From the cell containing the given text, extract its center point as [X, Y] coordinate. 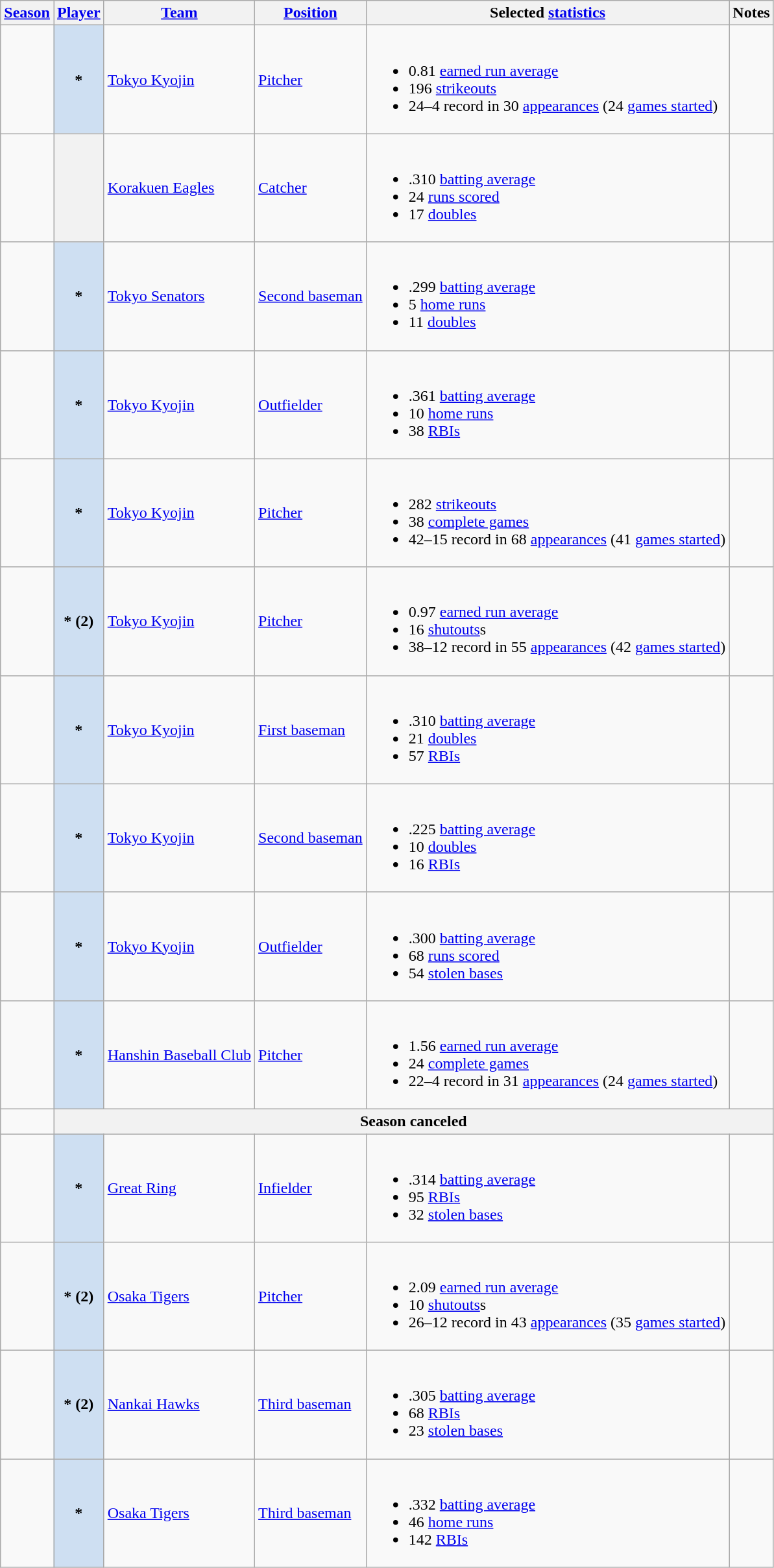
Team [179, 13]
Korakuen Eagles [179, 188]
Hanshin Baseball Club [179, 1055]
First baseman [311, 729]
Notes [751, 13]
Player [79, 13]
.310 batting average24 runs scored17 doubles [548, 188]
0.97 earned run average16 shutoutss38–12 record in 55 appearances (42 games started) [548, 621]
.361 batting average10 home runs38 RBIs [548, 405]
.225 batting average10 doubles16 RBIs [548, 838]
Season canceled [413, 1121]
Infielder [311, 1188]
.314 batting average95 RBIs32 stolen bases [548, 1188]
.299 batting average5 home runs11 doubles [548, 296]
Position [311, 13]
.332 batting average46 home runs142 RBIs [548, 1513]
0.81 earned run average196 strikeouts24–4 record in 30 appearances (24 games started) [548, 79]
Nankai Hawks [179, 1405]
Great Ring [179, 1188]
1.56 earned run average24 complete games22–4 record in 31 appearances (24 games started) [548, 1055]
Catcher [311, 188]
282 strikeouts38 complete games42–15 record in 68 appearances (41 games started) [548, 513]
.305 batting average68 RBIs23 stolen bases [548, 1405]
Season [27, 13]
.300 batting average68 runs scored54 stolen bases [548, 946]
Tokyo Senators [179, 296]
Selected statistics [548, 13]
.310 batting average21 doubles57 RBIs [548, 729]
2.09 earned run average10 shutoutss26–12 record in 43 appearances (35 games started) [548, 1296]
